From the cell containing the given text, extract its center point as (X, Y) coordinate. 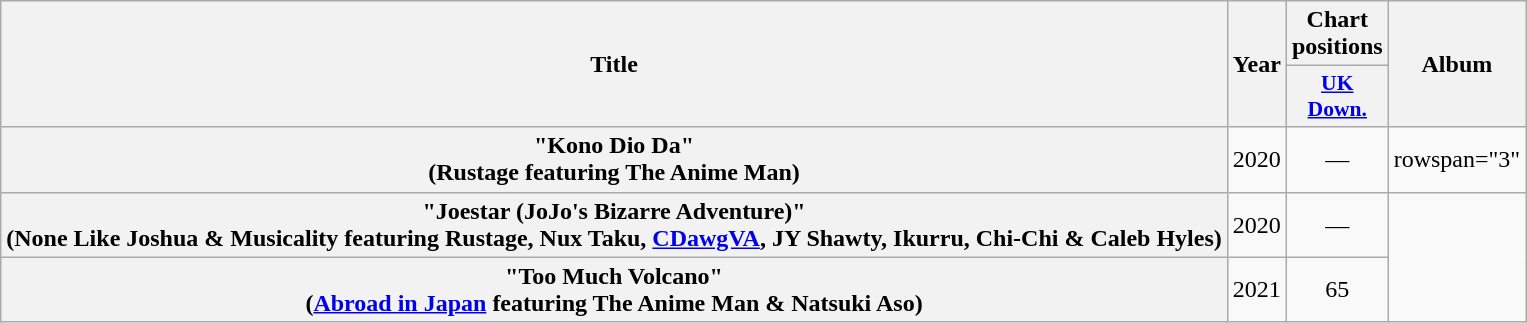
Year (1256, 64)
UKDown. (1337, 96)
rowspan="3" (1457, 160)
65 (1337, 290)
"Joestar (JoJo's Bizarre Adventure)"(None Like Joshua & Musicality featuring Rustage, Nux Taku, CDawgVA, JY Shawty, Ikurru, Chi-Chi & Caleb Hyles) (614, 224)
Chart positions (1337, 34)
Title (614, 64)
Album (1457, 64)
"Too Much Volcano"(Abroad in Japan featuring The Anime Man & Natsuki Aso) (614, 290)
2021 (1256, 290)
"Kono Dio Da"(Rustage featuring The Anime Man) (614, 160)
